Capture the cell that displays the provided text and extract its [X, Y] central coordinate. 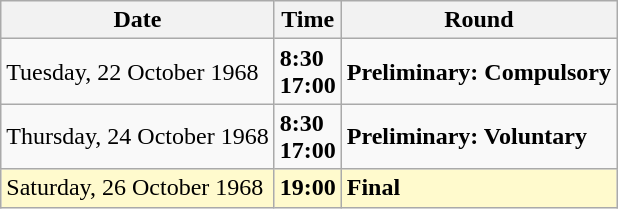
Time [308, 20]
Final [478, 188]
Date [138, 20]
Thursday, 24 October 1968 [138, 136]
19:00 [308, 188]
Preliminary: Compulsory [478, 72]
Tuesday, 22 October 1968 [138, 72]
Round [478, 20]
Preliminary: Voluntary [478, 136]
Saturday, 26 October 1968 [138, 188]
